Provide the [x, y] coordinate of the cell's center where the given text is located.  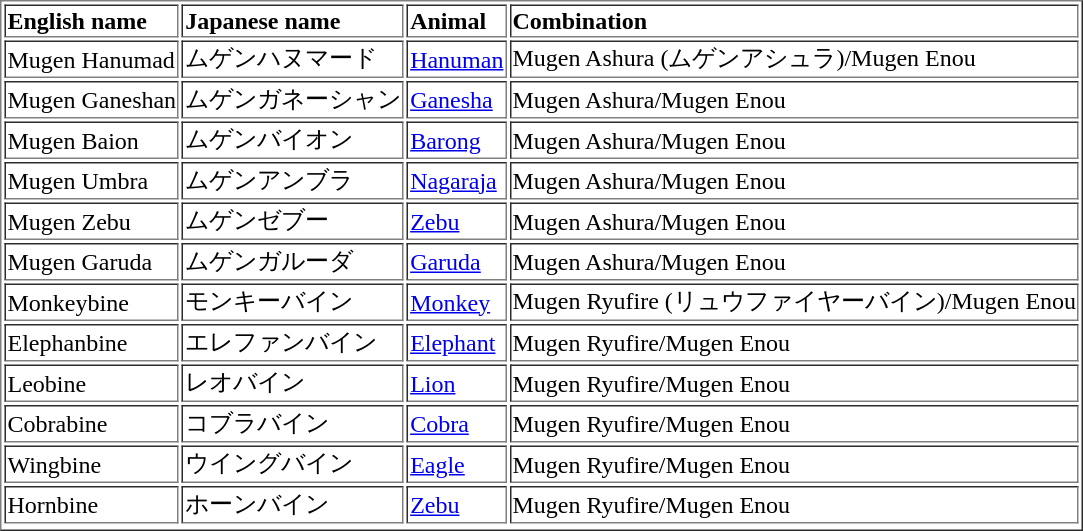
ホーンバイン [293, 505]
Mugen Ganeshan [92, 100]
Nagaraja [456, 181]
Leobine [92, 383]
Mugen Umbra [92, 181]
Mugen Hanumad [92, 59]
ウイングバイン [293, 465]
ムゲンバイオン [293, 141]
Garuda [456, 262]
Japanese name [293, 20]
ムゲンハヌマード [293, 59]
Animal [456, 20]
Hanuman [456, 59]
Mugen Ashura (ムゲンアシュラ)/Mugen Enou [794, 59]
Mugen Zebu [92, 221]
ムゲンゼブー [293, 221]
Mugen Ryufire (リュウファイヤーバイン)/Mugen Enou [794, 303]
Hornbine [92, 505]
Monkey [456, 303]
Wingbine [92, 465]
Mugen Garuda [92, 262]
ムゲンガネーシャン [293, 100]
Elephanbine [92, 343]
Combination [794, 20]
English name [92, 20]
Cobrabine [92, 424]
Eagle [456, 465]
エレファンバイン [293, 343]
コブラバイン [293, 424]
レオバイン [293, 383]
ムゲンアンブラ [293, 181]
Cobra [456, 424]
Lion [456, 383]
モンキーバイン [293, 303]
ムゲンガルーダ [293, 262]
Ganesha [456, 100]
Mugen Baion [92, 141]
Elephant [456, 343]
Barong [456, 141]
Monkeybine [92, 303]
